For the text-containing cell, return its midpoint in (x, y) coordinate format. 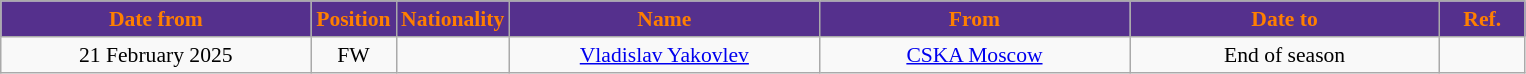
End of season (1285, 55)
CSKA Moscow (974, 55)
Nationality (452, 19)
Vladislav Yakovlev (664, 55)
Ref. (1482, 19)
Date from (156, 19)
Date to (1285, 19)
Position (354, 19)
21 February 2025 (156, 55)
Name (664, 19)
FW (354, 55)
From (974, 19)
